For the text-containing cell, return its midpoint in [X, Y] coordinate format. 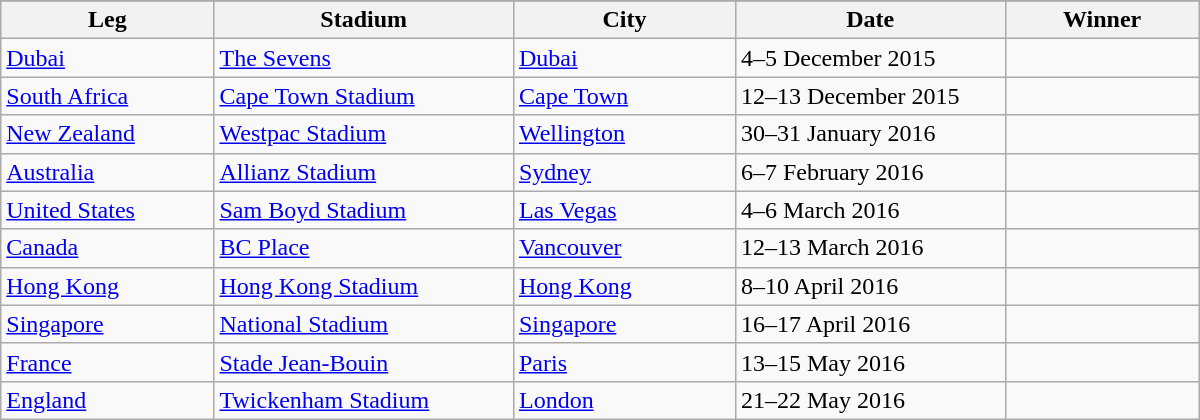
France [108, 362]
Leg [108, 20]
England [108, 400]
Winner [1102, 20]
12–13 March 2016 [870, 248]
Hong Kong Stadium [364, 286]
Date [870, 20]
12–13 December 2015 [870, 96]
30–31 January 2016 [870, 134]
Twickenham Stadium [364, 400]
Westpac Stadium [364, 134]
London [624, 400]
Wellington [624, 134]
The Sevens [364, 58]
21–22 May 2016 [870, 400]
Paris [624, 362]
6–7 February 2016 [870, 172]
South Africa [108, 96]
United States [108, 210]
16–17 April 2016 [870, 324]
4–6 March 2016 [870, 210]
Cape Town [624, 96]
Stadium [364, 20]
Sydney [624, 172]
New Zealand [108, 134]
BC Place [364, 248]
Stade Jean-Bouin [364, 362]
4–5 December 2015 [870, 58]
Canada [108, 248]
National Stadium [364, 324]
Las Vegas [624, 210]
Cape Town Stadium [364, 96]
8–10 April 2016 [870, 286]
Allianz Stadium [364, 172]
Australia [108, 172]
13–15 May 2016 [870, 362]
Vancouver [624, 248]
City [624, 20]
Sam Boyd Stadium [364, 210]
